Locate the cell with the specified text and output its [x, y] center coordinate. 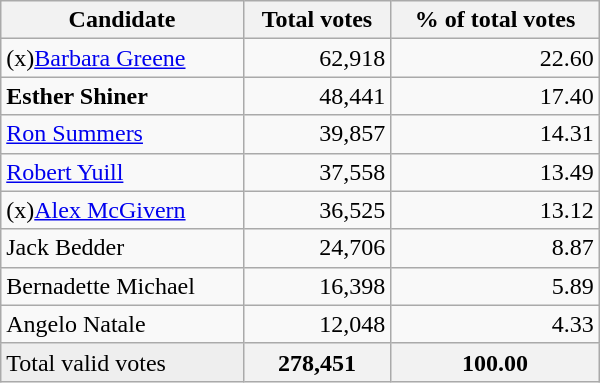
Total votes [317, 20]
39,857 [317, 134]
Esther Shiner [122, 96]
16,398 [317, 286]
17.40 [496, 96]
22.60 [496, 58]
Bernadette Michael [122, 286]
62,918 [317, 58]
12,048 [317, 324]
100.00 [496, 362]
13.12 [496, 210]
Ron Summers [122, 134]
5.89 [496, 286]
48,441 [317, 96]
% of total votes [496, 20]
13.49 [496, 172]
37,558 [317, 172]
(x)Barbara Greene [122, 58]
24,706 [317, 248]
(x)Alex McGivern [122, 210]
Robert Yuill [122, 172]
Angelo Natale [122, 324]
14.31 [496, 134]
8.87 [496, 248]
278,451 [317, 362]
4.33 [496, 324]
Total valid votes [122, 362]
Candidate [122, 20]
Jack Bedder [122, 248]
36,525 [317, 210]
